From the cell containing the given text, extract its center point as [X, Y] coordinate. 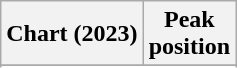
Peakposition [189, 34]
Chart (2023) [72, 34]
